Output the (X, Y) coordinate of the center of the cell containing the given text.  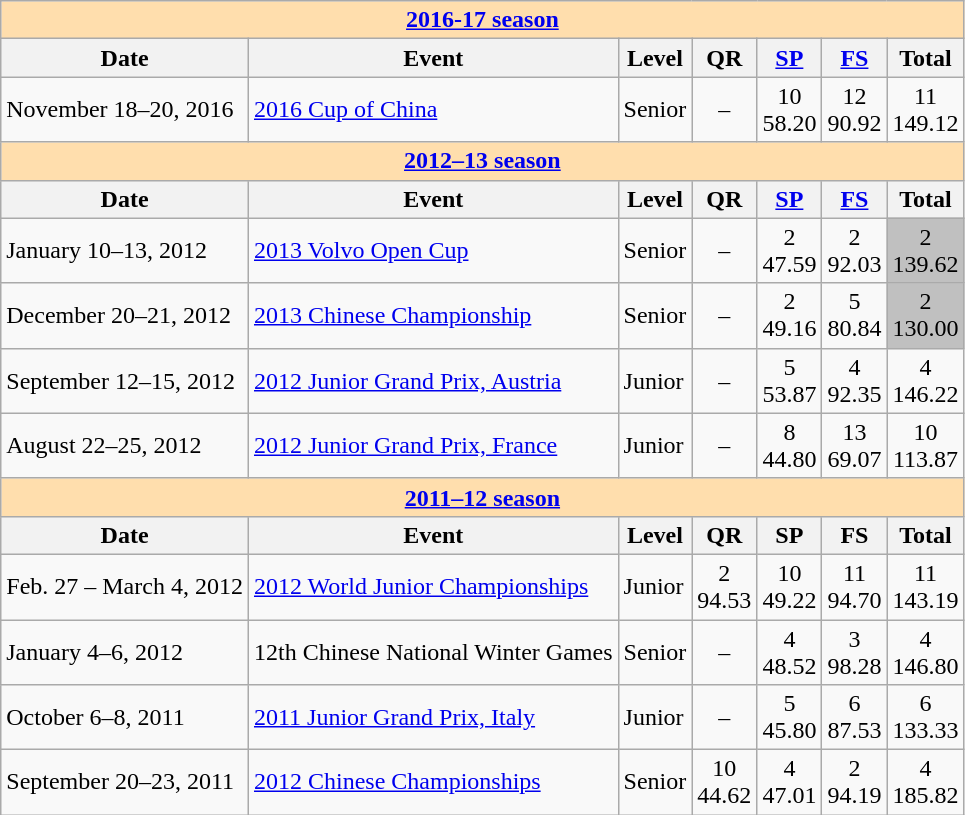
2 130.00 (926, 316)
11 149.12 (926, 110)
December 20–21, 2012 (125, 316)
11 94.70 (854, 586)
2012–13 season (482, 161)
September 12–15, 2012 (125, 380)
November 18–20, 2016 (125, 110)
10 113.87 (926, 446)
10 49.22 (790, 586)
2011–12 season (482, 497)
10 44.62 (724, 782)
2012 Chinese Championships (433, 782)
6 87.53 (854, 718)
2013 Chinese Championship (433, 316)
5 45.80 (790, 718)
12th Chinese National Winter Games (433, 652)
12 90.92 (854, 110)
2012 Junior Grand Prix, Austria (433, 380)
3 98.28 (854, 652)
August 22–25, 2012 (125, 446)
2012 World Junior Championships (433, 586)
2016-17 season (482, 20)
2011 Junior Grand Prix, Italy (433, 718)
2012 Junior Grand Prix, France (433, 446)
4 146.22 (926, 380)
2013 Volvo Open Cup (433, 250)
2 94.53 (724, 586)
2 49.16 (790, 316)
Feb. 27 – March 4, 2012 (125, 586)
2 139.62 (926, 250)
2 47.59 (790, 250)
2 92.03 (854, 250)
4 146.80 (926, 652)
4 185.82 (926, 782)
10 58.20 (790, 110)
5 53.87 (790, 380)
8 44.80 (790, 446)
4 48.52 (790, 652)
January 4–6, 2012 (125, 652)
4 47.01 (790, 782)
5 80.84 (854, 316)
11 143.19 (926, 586)
2 94.19 (854, 782)
2016 Cup of China (433, 110)
January 10–13, 2012 (125, 250)
13 69.07 (854, 446)
September 20–23, 2011 (125, 782)
October 6–8, 2011 (125, 718)
6 133.33 (926, 718)
4 92.35 (854, 380)
